Scan for the cell matching the given text and deliver its (X, Y) coordinate at center. 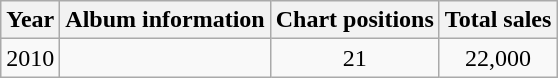
22,000 (498, 58)
Album information (165, 20)
Chart positions (354, 20)
Total sales (498, 20)
2010 (30, 58)
Year (30, 20)
21 (354, 58)
